Output the [x, y] coordinate of the center of the cell containing the given text.  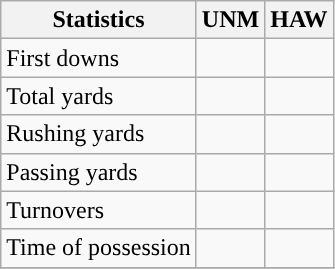
UNM [230, 20]
Statistics [99, 20]
HAW [299, 20]
Turnovers [99, 210]
Passing yards [99, 172]
First downs [99, 58]
Time of possession [99, 248]
Total yards [99, 96]
Rushing yards [99, 134]
